Output the (x, y) coordinate of the center of the cell containing the given text.  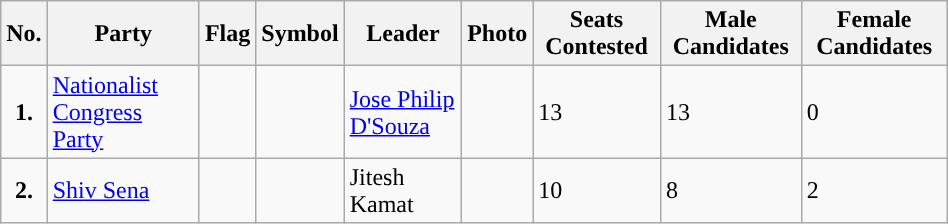
2. (24, 190)
Photo (498, 34)
Male Candidates (730, 34)
Female Candidates (874, 34)
Nationalist Congress Party (123, 112)
Jose Philip D'Souza (402, 112)
2 (874, 190)
Seats Contested (597, 34)
No. (24, 34)
Jitesh Kamat (402, 190)
Symbol (300, 34)
Party (123, 34)
8 (730, 190)
1. (24, 112)
0 (874, 112)
Shiv Sena (123, 190)
10 (597, 190)
Leader (402, 34)
Flag (227, 34)
